Return the (X, Y) coordinate for the center point of the cell that contains the specified text.  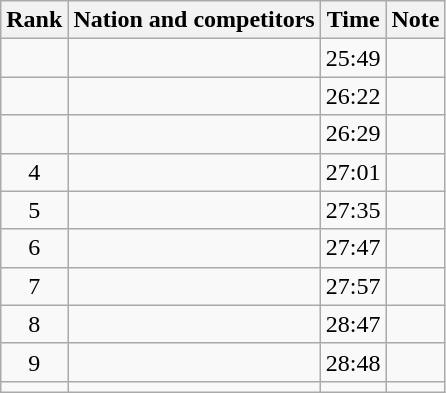
27:57 (353, 286)
5 (34, 210)
Time (353, 20)
4 (34, 172)
27:01 (353, 172)
26:22 (353, 96)
26:29 (353, 134)
Note (416, 20)
27:35 (353, 210)
28:47 (353, 324)
27:47 (353, 248)
Rank (34, 20)
9 (34, 362)
8 (34, 324)
6 (34, 248)
28:48 (353, 362)
Nation and competitors (194, 20)
25:49 (353, 58)
7 (34, 286)
